Locate the cell with the specified text and output its [x, y] center coordinate. 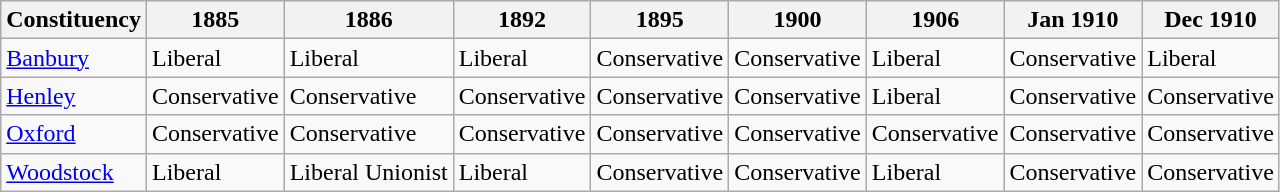
1895 [660, 20]
1885 [215, 20]
1906 [935, 20]
Jan 1910 [1073, 20]
Banbury [74, 58]
Henley [74, 96]
Constituency [74, 20]
Woodstock [74, 172]
Liberal Unionist [368, 172]
Oxford [74, 134]
1900 [798, 20]
1886 [368, 20]
Dec 1910 [1211, 20]
1892 [522, 20]
